Extract the (x, y) coordinate from the center of the cell holding the provided text.  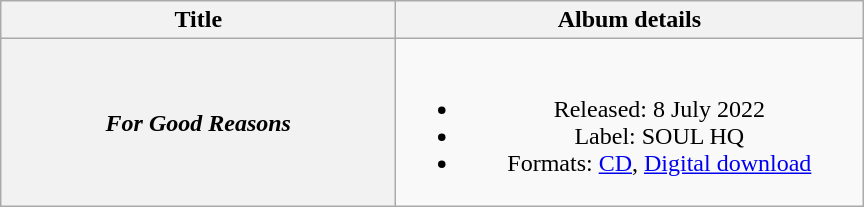
For Good Reasons (198, 122)
Released: 8 July 2022Label: SOUL HQFormats: CD, Digital download (630, 122)
Title (198, 20)
Album details (630, 20)
